Find where the given text appears and provide that cell's center as (X, Y) coordinate. 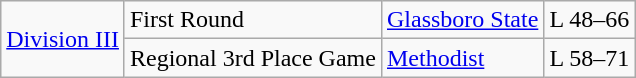
Regional 3rd Place Game (252, 58)
L 48–66 (590, 20)
First Round (252, 20)
Methodist (462, 58)
Glassboro State (462, 20)
L 58–71 (590, 58)
Division III (63, 39)
